Output the (X, Y) coordinate of the center of the cell containing the given text.  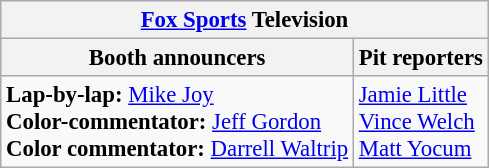
Booth announcers (178, 58)
Fox Sports Television (245, 20)
Jamie LittleVince WelchMatt Yocum (420, 122)
Pit reporters (420, 58)
Lap-by-lap: Mike JoyColor-commentator: Jeff GordonColor commentator: Darrell Waltrip (178, 122)
